Search for the cell housing the specified text and yield its [X, Y] center coordinate. 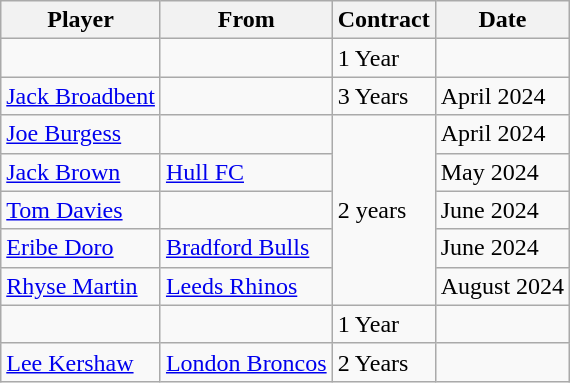
Contract [384, 20]
2 Years [384, 362]
Leeds Rhinos [246, 286]
Jack Brown [81, 172]
Date [502, 20]
3 Years [384, 96]
Player [81, 20]
London Broncos [246, 362]
Eribe Doro [81, 248]
Lee Kershaw [81, 362]
2 years [384, 210]
May 2024 [502, 172]
Rhyse Martin [81, 286]
Tom Davies [81, 210]
Joe Burgess [81, 134]
Jack Broadbent [81, 96]
From [246, 20]
August 2024 [502, 286]
Hull FC [246, 172]
Bradford Bulls [246, 248]
